Find where the given text appears and provide that cell's center as (X, Y) coordinate. 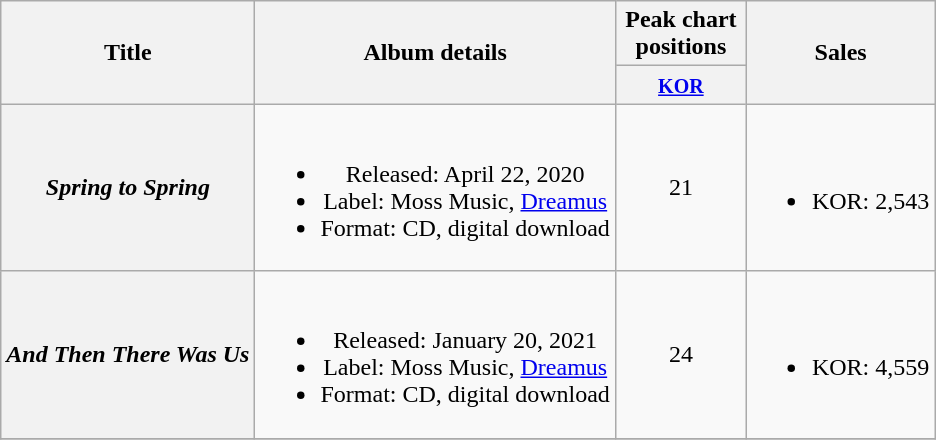
Album details (435, 52)
Title (128, 52)
And Then There Was Us (128, 354)
Released: April 22, 2020Label: Moss Music, DreamusFormat: CD, digital download (435, 188)
KOR: 2,543 (840, 188)
KOR: 4,559 (840, 354)
KOR (680, 85)
Released: January 20, 2021Label: Moss Music, DreamusFormat: CD, digital download (435, 354)
Spring to Spring (128, 188)
21 (680, 188)
24 (680, 354)
Peak chart positions (680, 34)
Sales (840, 52)
